Identify which cell holds the provided text, then report its (x, y) central coordinate. 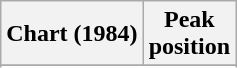
Chart (1984) (72, 34)
Peakposition (189, 34)
